From the cell containing the given text, extract its center point as [X, Y] coordinate. 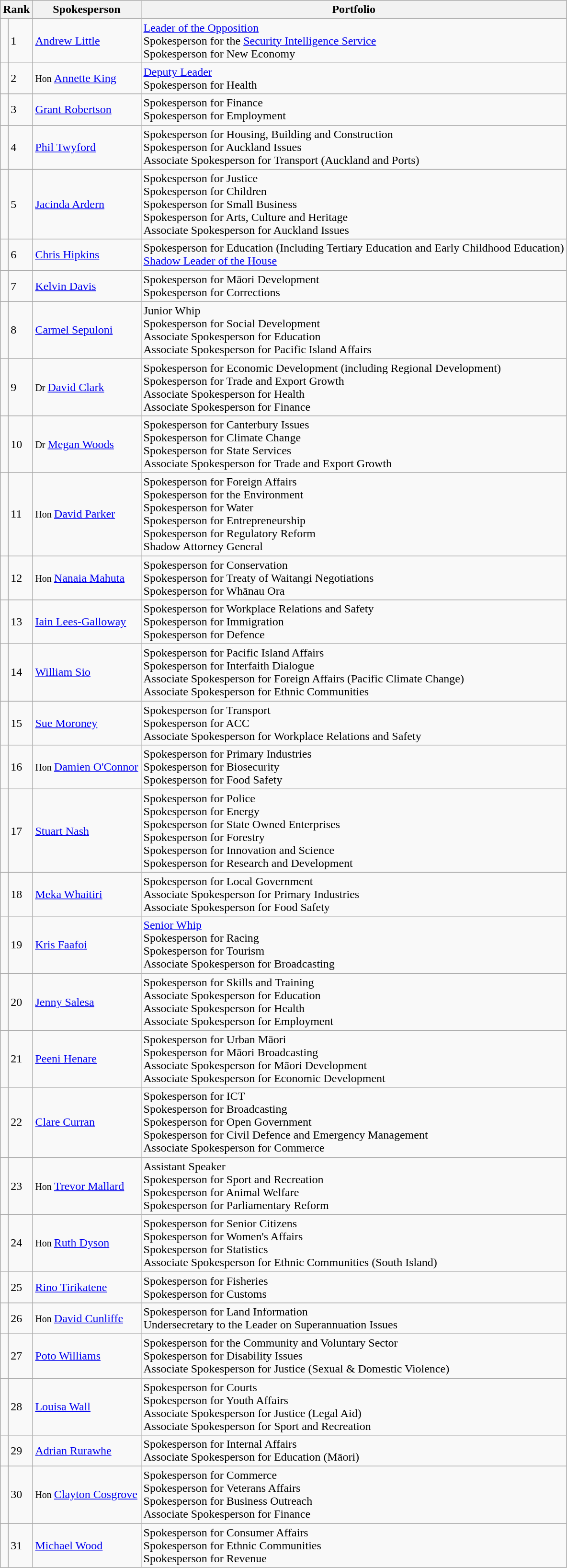
William Sio [87, 673]
26 [20, 1318]
Spokesperson for Workplace Relations and SafetySpokesperson for ImmigrationSpokesperson for Defence [353, 622]
Hon David Cunliffe [87, 1318]
Spokesperson for Canterbury IssuesSpokesperson for Climate ChangeSpokesperson for State ServicesAssociate Spokesperson for Trade and Export Growth [353, 444]
Dr David Clark [87, 387]
Leader of the OppositionSpokesperson for the Security Intelligence ServiceSpokesperson for New Economy [353, 41]
Sue Moroney [87, 723]
Junior WhipSpokesperson for Social DevelopmentAssociate Spokesperson for EducationAssociate Spokesperson for Pacific Island Affairs [353, 330]
22 [20, 1122]
Spokesperson for Land InformationUndersecretary to the Leader on Superannuation Issues [353, 1318]
Rank [16, 10]
Spokesperson for CourtsSpokesperson for Youth AffairsAssociate Spokesperson for Justice (Legal Aid)Associate Spokesperson for Sport and Recreation [353, 1407]
23 [20, 1186]
31 [20, 1545]
Meka Whaitiri [87, 894]
18 [20, 894]
Hon Ruth Dyson [87, 1243]
Spokesperson for Housing, Building and ConstructionSpokesperson for Auckland IssuesAssociate Spokesperson for Transport (Auckland and Ports) [353, 147]
Hon Clayton Cosgrove [87, 1495]
Spokesperson for FisheriesSpokesperson for Customs [353, 1287]
Spokesperson for Skills and TrainingAssociate Spokesperson for EducationAssociate Spokesperson for HealthAssociate Spokesperson for Employment [353, 1002]
Assistant SpeakerSpokesperson for Sport and RecreationSpokesperson for Animal WelfareSpokesperson for Parliamentary Reform [353, 1186]
Deputy LeaderSpokesperson for Health [353, 79]
Adrian Rurawhe [87, 1451]
Louisa Wall [87, 1407]
Hon Nanaia Mahuta [87, 578]
Rino Tirikatene [87, 1287]
Spokesperson for ConservationSpokesperson for Treaty of Waitangi NegotiationsSpokesperson for Whānau Ora [353, 578]
Spokesperson [87, 10]
Kris Faafoi [87, 945]
9 [20, 387]
Spokesperson for FinanceSpokesperson for Employment [353, 109]
Grant Robertson [87, 109]
Dr Megan Woods [87, 444]
Hon Trevor Mallard [87, 1186]
Spokesperson for Māori DevelopmentSpokesperson for Corrections [353, 286]
Spokesperson for TransportSpokesperson for ACCAssociate Spokesperson for Workplace Relations and Safety [353, 723]
19 [20, 945]
Spokesperson for CommerceSpokesperson for Veterans AffairsSpokesperson for Business OutreachAssociate Spokesperson for Finance [353, 1495]
Clare Curran [87, 1122]
6 [20, 255]
29 [20, 1451]
2 [20, 79]
Poto Williams [87, 1356]
14 [20, 673]
7 [20, 286]
21 [20, 1059]
Portfolio [353, 10]
Stuart Nash [87, 831]
16 [20, 767]
Spokesperson for Education (Including Tertiary Education and Early Childhood Education)Shadow Leader of the House [353, 255]
Iain Lees-Galloway [87, 622]
28 [20, 1407]
Hon Annette King [87, 79]
15 [20, 723]
Spokesperson for the Community and Voluntary SectorSpokesperson for Disability IssuesAssociate Spokesperson for Justice (Sexual & Domestic Violence) [353, 1356]
Spokesperson for Consumer AffairsSpokesperson for Ethnic CommunitiesSpokesperson for Revenue [353, 1545]
12 [20, 578]
17 [20, 831]
5 [20, 204]
Chris Hipkins [87, 255]
30 [20, 1495]
27 [20, 1356]
8 [20, 330]
Senior WhipSpokesperson for RacingSpokesperson for TourismAssociate Spokesperson for Broadcasting [353, 945]
Hon David Parker [87, 514]
25 [20, 1287]
24 [20, 1243]
Hon Damien O'Connor [87, 767]
Jacinda Ardern [87, 204]
20 [20, 1002]
Jenny Salesa [87, 1002]
Kelvin Davis [87, 286]
3 [20, 109]
Peeni Henare [87, 1059]
Spokesperson for Internal AffairsAssociate Spokesperson for Education (Māori) [353, 1451]
13 [20, 622]
4 [20, 147]
Spokesperson for Primary IndustriesSpokesperson for BiosecuritySpokesperson for Food Safety [353, 767]
10 [20, 444]
11 [20, 514]
Spokesperson for Local GovernmentAssociate Spokesperson for Primary IndustriesAssociate Spokesperson for Food Safety [353, 894]
1 [20, 41]
Michael Wood [87, 1545]
Andrew Little [87, 41]
Carmel Sepuloni [87, 330]
Phil Twyford [87, 147]
